Extract the (X, Y) coordinate from the center of the cell holding the provided text.  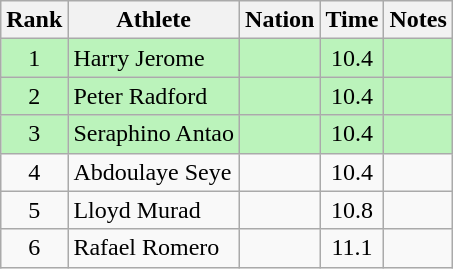
Notes (418, 20)
Seraphino Antao (154, 134)
Lloyd Murad (154, 210)
2 (34, 96)
3 (34, 134)
Athlete (154, 20)
1 (34, 58)
4 (34, 172)
Peter Radford (154, 96)
10.8 (352, 210)
Nation (280, 20)
Abdoulaye Seye (154, 172)
5 (34, 210)
6 (34, 248)
Rafael Romero (154, 248)
Time (352, 20)
11.1 (352, 248)
Rank (34, 20)
Harry Jerome (154, 58)
